Provide the (X, Y) coordinate of the cell's center where the given text is located.  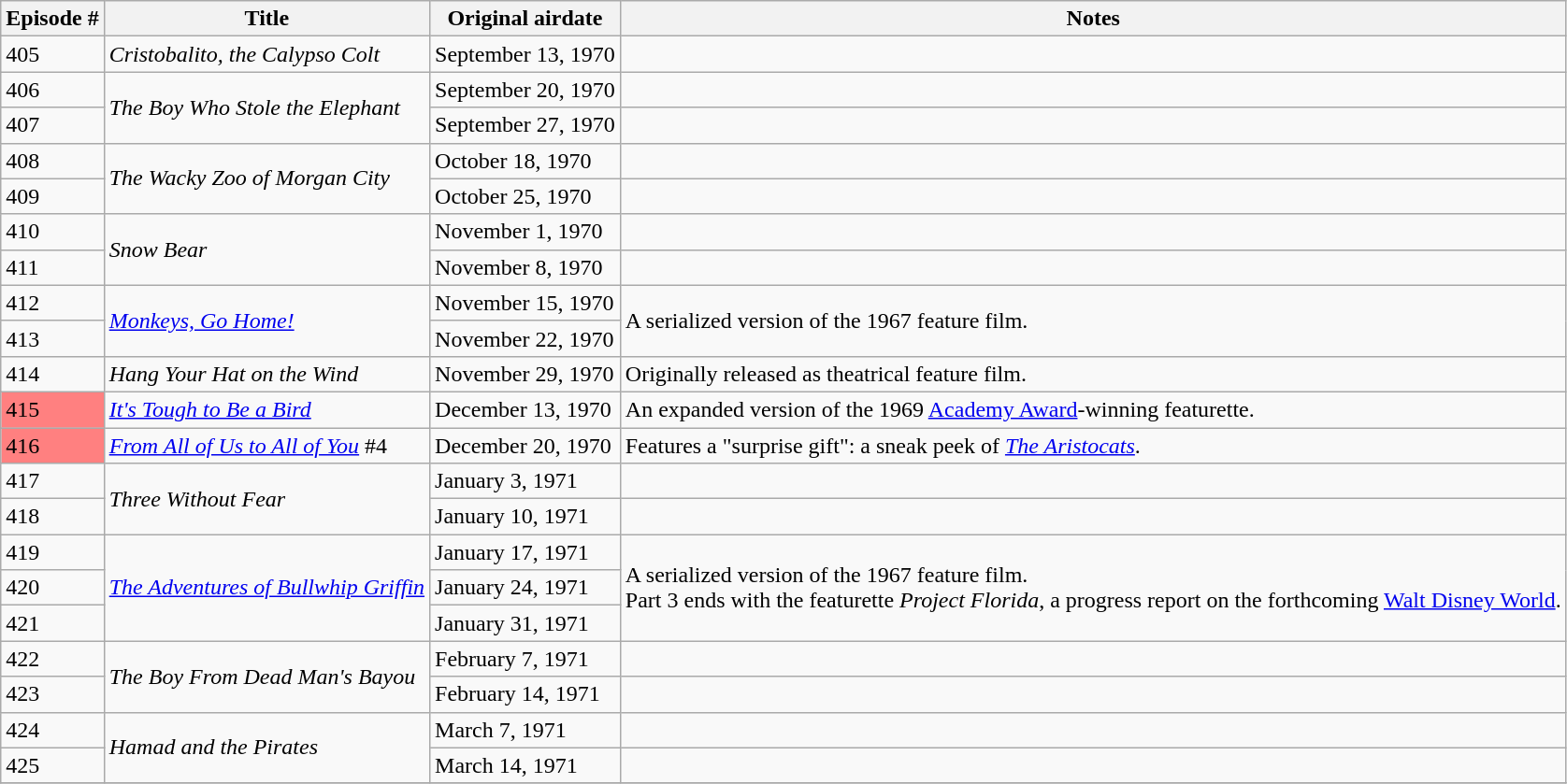
Snow Bear (266, 249)
423 (52, 694)
425 (52, 765)
406 (52, 90)
Features a "surprise gift": a sneak peek of The Aristocats. (1093, 446)
420 (52, 588)
407 (52, 125)
Monkeys, Go Home! (266, 321)
Three Without Fear (266, 499)
410 (52, 232)
November 8, 1970 (525, 267)
The Wacky Zoo of Morgan City (266, 178)
415 (52, 409)
October 18, 1970 (525, 161)
March 7, 1971 (525, 730)
From All of Us to All of You #4 (266, 446)
Hang Your Hat on the Wind (266, 374)
422 (52, 659)
September 20, 1970 (525, 90)
Original airdate (525, 19)
Title (266, 19)
424 (52, 730)
The Boy From Dead Man's Bayou (266, 677)
413 (52, 338)
414 (52, 374)
January 17, 1971 (525, 552)
Notes (1093, 19)
Episode # (52, 19)
November 15, 1970 (525, 303)
November 22, 1970 (525, 338)
January 3, 1971 (525, 481)
It's Tough to Be a Bird (266, 409)
419 (52, 552)
408 (52, 161)
409 (52, 196)
January 31, 1971 (525, 623)
416 (52, 446)
A serialized version of the 1967 feature film. (1093, 321)
December 20, 1970 (525, 446)
Cristobalito, the Calypso Colt (266, 54)
December 13, 1970 (525, 409)
September 27, 1970 (525, 125)
421 (52, 623)
March 14, 1971 (525, 765)
January 24, 1971 (525, 588)
An expanded version of the 1969 Academy Award-winning featurette. (1093, 409)
January 10, 1971 (525, 517)
The Adventures of Bullwhip Griffin (266, 588)
September 13, 1970 (525, 54)
November 29, 1970 (525, 374)
November 1, 1970 (525, 232)
417 (52, 481)
February 14, 1971 (525, 694)
February 7, 1971 (525, 659)
418 (52, 517)
Originally released as theatrical feature film. (1093, 374)
411 (52, 267)
October 25, 1970 (525, 196)
Hamad and the Pirates (266, 748)
The Boy Who Stole the Elephant (266, 107)
405 (52, 54)
412 (52, 303)
